Identify which cell holds the provided text, then report its [x, y] central coordinate. 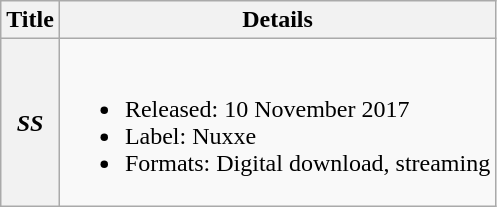
Details [277, 20]
Released: 10 November 2017Label: NuxxeFormats: Digital download, streaming [277, 122]
SS [30, 122]
Title [30, 20]
